Locate the cell with the specified text and output its [X, Y] center coordinate. 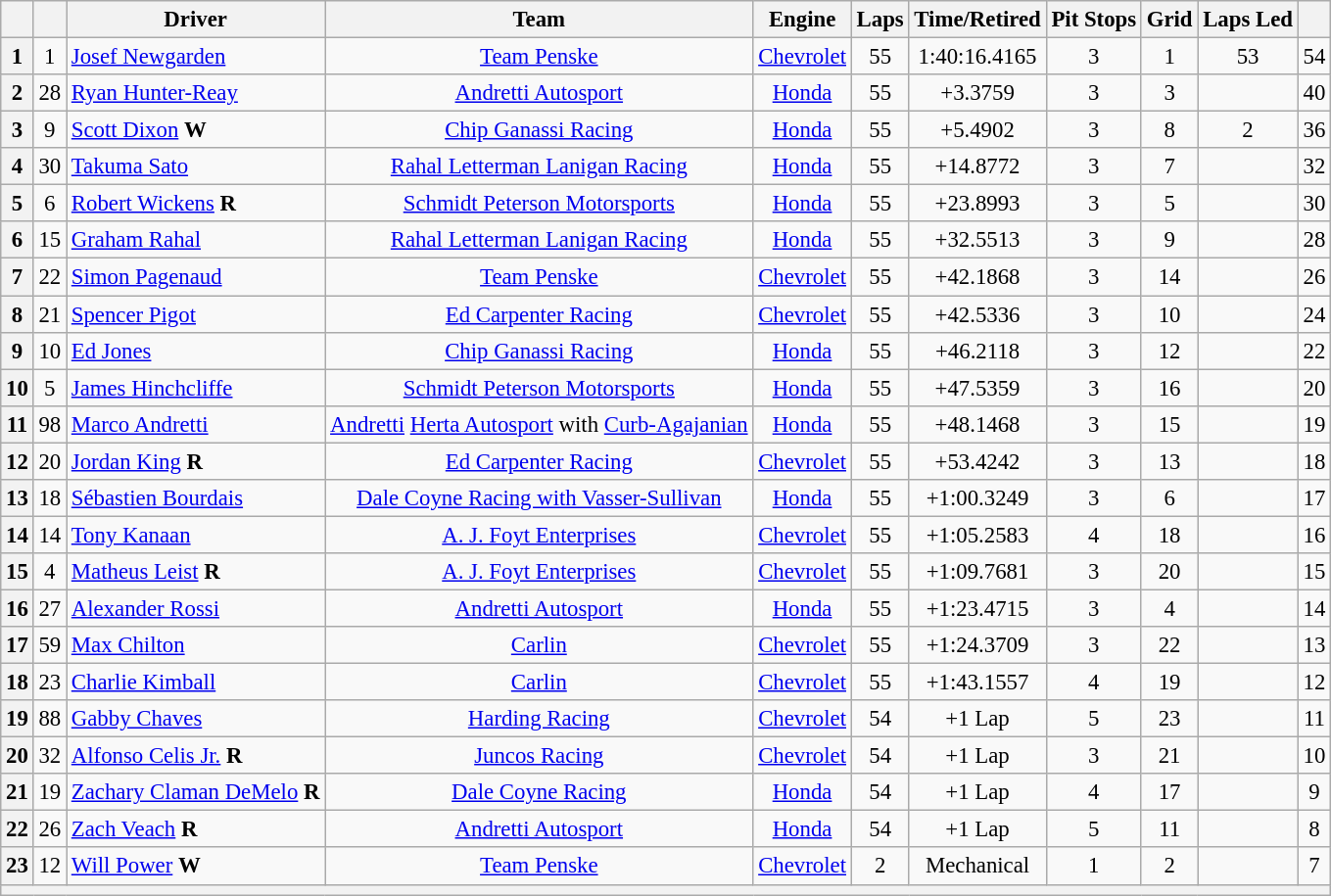
53 [1248, 57]
27 [49, 608]
+42.1868 [977, 277]
Laps [879, 20]
+1:05.2583 [977, 535]
Grid [1169, 20]
+1:43.1557 [977, 683]
Time/Retired [977, 20]
+3.3759 [977, 93]
Engine [802, 20]
+42.5336 [977, 314]
Scott Dixon W [196, 130]
+1:24.3709 [977, 645]
+47.5359 [977, 388]
Juncos Racing [539, 756]
Zachary Claman DeMelo R [196, 792]
Dale Coyne Racing with Vasser-Sullivan [539, 498]
Team [539, 20]
Takuma Sato [196, 166]
Alexander Rossi [196, 608]
Ryan Hunter-Reay [196, 93]
Will Power W [196, 867]
Alfonso Celis Jr. R [196, 756]
36 [1314, 130]
Pit Stops [1093, 20]
+5.4902 [977, 130]
Harding Racing [539, 719]
+1:09.7681 [977, 572]
Gabby Chaves [196, 719]
+1:00.3249 [977, 498]
Mechanical [977, 867]
40 [1314, 93]
+23.8993 [977, 204]
Marco Andretti [196, 424]
Dale Coyne Racing [539, 792]
Graham Rahal [196, 240]
+46.2118 [977, 351]
Laps Led [1248, 20]
Spencer Pigot [196, 314]
Matheus Leist R [196, 572]
Andretti Herta Autosport with Curb-Agajanian [539, 424]
+48.1468 [977, 424]
+53.4242 [977, 461]
88 [49, 719]
24 [1314, 314]
James Hinchcliffe [196, 388]
98 [49, 424]
Zach Veach R [196, 829]
Driver [196, 20]
+32.5513 [977, 240]
1:40:16.4165 [977, 57]
Ed Jones [196, 351]
+1:23.4715 [977, 608]
Josef Newgarden [196, 57]
Sébastien Bourdais [196, 498]
59 [49, 645]
+14.8772 [977, 166]
Simon Pagenaud [196, 277]
Robert Wickens R [196, 204]
Charlie Kimball [196, 683]
Jordan King R [196, 461]
Max Chilton [196, 645]
Tony Kanaan [196, 535]
